Scan for the cell matching the given text and deliver its [X, Y] coordinate at center. 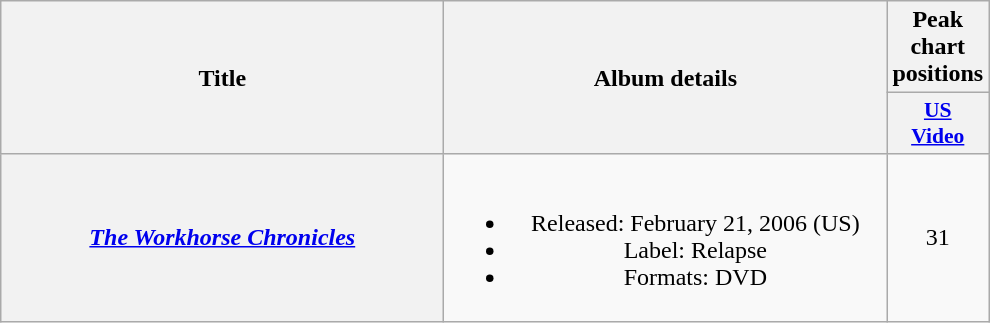
31 [938, 238]
The Workhorse Chronicles [222, 238]
Title [222, 78]
USVideo [938, 124]
Peak chart positions [938, 47]
Album details [666, 78]
Released: February 21, 2006 (US)Label: RelapseFormats: DVD [666, 238]
